Find where the given text appears and provide that cell's center as [x, y] coordinate. 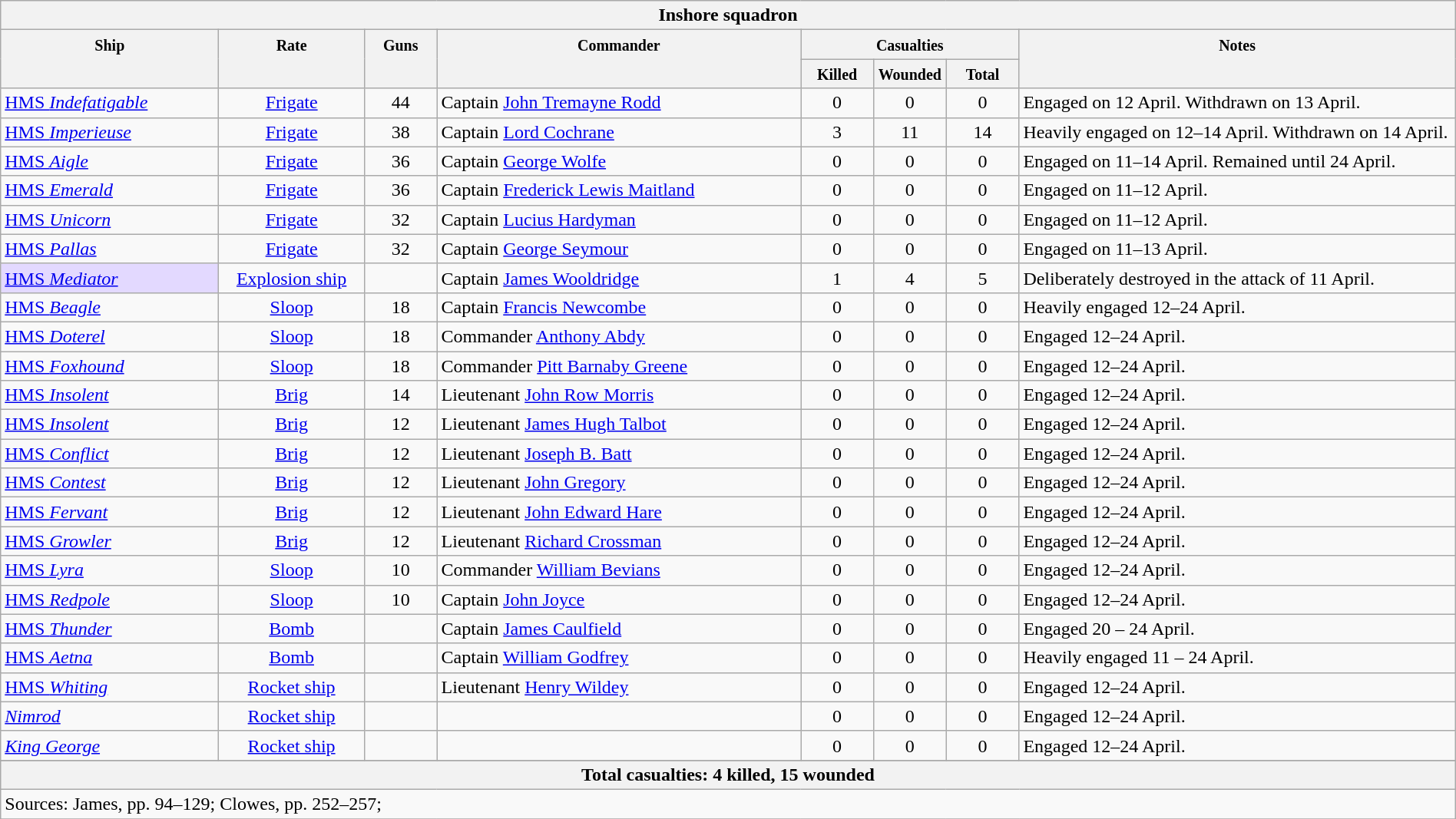
HMS Mediator [110, 278]
Captain William Godfrey [619, 658]
Lieutenant Henry Wildey [619, 687]
Notes [1237, 59]
11 [909, 132]
HMS Doterel [110, 336]
Lieutenant John Row Morris [619, 395]
Engaged on 11–14 April. Remained until 24 April. [1237, 161]
Captain Lucius Hardyman [619, 220]
Casualties [910, 45]
King George [110, 745]
HMS Contest [110, 483]
HMS Whiting [110, 687]
Captain Lord Cochrane [619, 132]
HMS Conflict [110, 454]
HMS Aetna [110, 658]
Wounded [909, 74]
Captain Francis Newcombe [619, 307]
HMS Thunder [110, 629]
Commander Pitt Barnaby Greene [619, 366]
Engaged on 11–13 April. [1237, 249]
HMS Redpole [110, 599]
HMS Fervant [110, 512]
Captain George Wolfe [619, 161]
Inshore squadron [728, 15]
Lieutenant James Hugh Talbot [619, 424]
Total casualties: 4 killed, 15 wounded [728, 774]
Engaged 20 – 24 April. [1237, 629]
Captain James Wooldridge [619, 278]
Heavily engaged 12–24 April. [1237, 307]
Nimrod [110, 716]
4 [909, 278]
Lieutenant John Edward Hare [619, 512]
Captain John Joyce [619, 599]
38 [401, 132]
Commander [619, 59]
1 [837, 278]
5 [983, 278]
Heavily engaged on 12–14 April. Withdrawn on 14 April. [1237, 132]
Explosion ship [292, 278]
Total [983, 74]
Lieutenant Joseph B. Batt [619, 454]
Deliberately destroyed in the attack of 11 April. [1237, 278]
Captain George Seymour [619, 249]
HMS Pallas [110, 249]
HMS Emerald [110, 190]
Sources: James, pp. 94–129; Clowes, pp. 252–257; [728, 804]
Captain John Tremayne Rodd [619, 103]
HMS Imperieuse [110, 132]
Captain James Caulfield [619, 629]
Killed [837, 74]
HMS Indefatigable [110, 103]
Ship [110, 59]
Engaged on 12 April. Withdrawn on 13 April. [1237, 103]
HMS Lyra [110, 570]
HMS Foxhound [110, 366]
44 [401, 103]
Lieutenant Richard Crossman [619, 541]
Guns [401, 59]
3 [837, 132]
HMS Unicorn [110, 220]
Captain Frederick Lewis Maitland [619, 190]
Heavily engaged 11 – 24 April. [1237, 658]
HMS Aigle [110, 161]
Commander Anthony Abdy [619, 336]
Lieutenant John Gregory [619, 483]
HMS Beagle [110, 307]
Commander William Bevians [619, 570]
HMS Growler [110, 541]
Rate [292, 59]
